Scan for the cell matching the given text and deliver its [X, Y] coordinate at center. 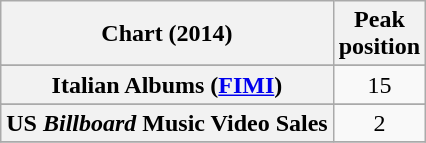
US Billboard Music Video Sales [167, 123]
Peakposition [379, 34]
Italian Albums (FIMI) [167, 85]
2 [379, 123]
15 [379, 85]
Chart (2014) [167, 34]
